Scan for the cell matching the given text and deliver its (X, Y) coordinate at center. 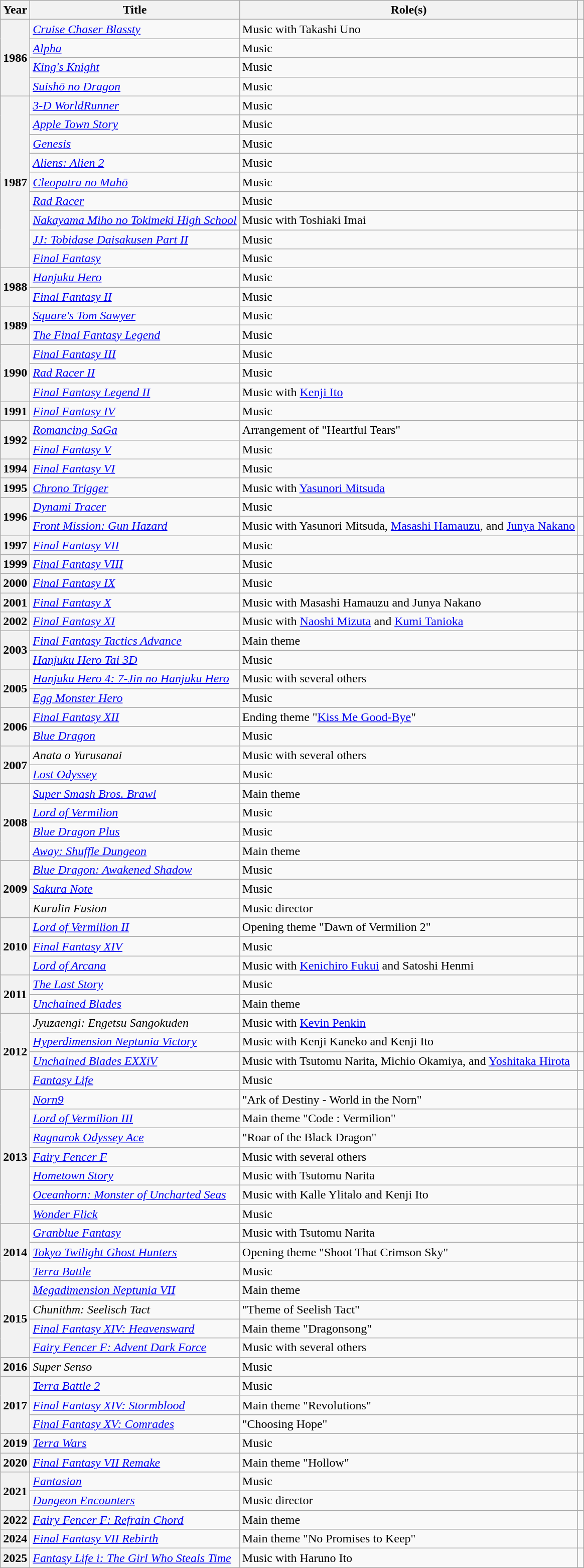
Fantasy Life i: The Girl Who Steals Time (134, 1558)
2002 (15, 622)
Sakura Note (134, 889)
Unchained Blades (134, 1004)
Music with Yasunori Mitsuda (408, 488)
3-D WorldRunner (134, 105)
Final Fantasy V (134, 449)
Oceanhorn: Monster of Uncharted Seas (134, 1195)
Music with Kenji Kaneko and Kenji Ito (408, 1042)
Blue Dragon (134, 736)
Aliens: Alien 2 (134, 163)
Music with Tsutomu Narita, Michio Okamiya, and Yoshitaka Hirota (408, 1061)
Final Fantasy XIV: Stormblood (134, 1405)
Ragnarok Odyssey Ace (134, 1137)
"Ark of Destiny - World in the Norn" (408, 1099)
Blue Dragon: Awakened Shadow (134, 870)
1995 (15, 488)
Ending theme "Kiss Me Good-Bye" (408, 717)
JJ: Tobidase Daisakusen Part II (134, 239)
Fairy Fencer F: Refrain Chord (134, 1520)
Hanjuku Hero (134, 278)
Egg Monster Hero (134, 698)
Final Fantasy X (134, 602)
Cleopatra no Mahō (134, 182)
The Last Story (134, 985)
"Choosing Hope" (408, 1424)
Granblue Fantasy (134, 1233)
Final Fantasy VIII (134, 564)
Final Fantasy XIV: Heavensward (134, 1329)
2008 (15, 822)
Final Fantasy XIV (134, 946)
Anata o Yurusanai (134, 755)
Music with Kalle Ylitalo and Kenji Ito (408, 1195)
2007 (15, 765)
2022 (15, 1520)
2012 (15, 1051)
Title (134, 10)
1986 (15, 58)
Music with Yasunori Mitsuda, Masashi Hamauzu, and Junya Nakano (408, 526)
The Final Fantasy Legend (134, 335)
Hometown Story (134, 1176)
Music with Toshiaki Imai (408, 220)
Final Fantasy XV: Comrades (134, 1424)
2005 (15, 688)
Hanjuku Hero Tai 3D (134, 660)
Music with Kevin Penkin (408, 1023)
2014 (15, 1252)
Main theme "Code : Vermilion" (408, 1118)
Music with Masashi Hamauzu and Junya Nakano (408, 602)
Main theme "Hollow" (408, 1463)
Alpha (134, 48)
Hyperdimension Neptunia Victory (134, 1042)
1997 (15, 545)
Genesis (134, 144)
Final Fantasy VII (134, 545)
Square's Tom Sawyer (134, 316)
Final Fantasy XI (134, 622)
2001 (15, 602)
Final Fantasy IX (134, 583)
Blue Dragon Plus (134, 831)
Unchained Blades EXXiV (134, 1061)
1996 (15, 516)
Suishō no Dragon (134, 86)
2011 (15, 994)
Music with Kenichiro Fukui and Satoshi Henmi (408, 966)
Final Fantasy III (134, 354)
Main theme "Revolutions" (408, 1405)
Romancing SaGa (134, 430)
Final Fantasy XII (134, 717)
2015 (15, 1319)
Final Fantasy VII Rebirth (134, 1539)
Terra Wars (134, 1443)
Fantasian (134, 1482)
2019 (15, 1443)
1989 (15, 325)
Final Fantasy VII Remake (134, 1463)
Terra Battle (134, 1271)
2016 (15, 1367)
Lord of Arcana (134, 966)
Arrangement of "Heartful Tears" (408, 430)
1990 (15, 373)
Opening theme "Shoot That Crimson Sky" (408, 1252)
Music with Naoshi Mizuta and Kumi Tanioka (408, 622)
Main theme "No Promises to Keep" (408, 1539)
Opening theme "Dawn of Vermilion 2" (408, 927)
1988 (15, 287)
Megadimension Neptunia VII (134, 1290)
"Theme of Seelish Tact" (408, 1309)
Norn9 (134, 1099)
Terra Battle 2 (134, 1386)
2010 (15, 946)
Fantasy Life (134, 1080)
Final Fantasy IV (134, 411)
2003 (15, 650)
2021 (15, 1491)
1991 (15, 411)
Final Fantasy Legend II (134, 392)
Chrono Trigger (134, 488)
Role(s) (408, 10)
Front Mission: Gun Hazard (134, 526)
Apple Town Story (134, 125)
Away: Shuffle Dungeon (134, 851)
Final Fantasy (134, 259)
2017 (15, 1405)
2020 (15, 1463)
Lord of Vermilion (134, 812)
Fairy Fencer F: Advent Dark Force (134, 1348)
Music with Haruno Ito (408, 1558)
1987 (15, 182)
2024 (15, 1539)
Super Smash Bros. Brawl (134, 793)
2009 (15, 889)
1994 (15, 468)
2000 (15, 583)
Super Senso (134, 1367)
1999 (15, 564)
Lord of Vermilion II (134, 927)
Main theme "Dragonsong" (408, 1329)
Cruise Chaser Blassty (134, 29)
Nakayama Miho no Tokimeki High School (134, 220)
Hanjuku Hero 4: 7-Jin no Hanjuku Hero (134, 679)
2006 (15, 727)
1992 (15, 440)
Final Fantasy II (134, 297)
King's Knight (134, 67)
Dungeon Encounters (134, 1501)
Jyuzaengi: Engetsu Sangokuden (134, 1023)
"Roar of the Black Dragon" (408, 1137)
Year (15, 10)
Fairy Fencer F (134, 1156)
2025 (15, 1558)
Rad Racer II (134, 373)
Wonder Flick (134, 1214)
Tokyo Twilight Ghost Hunters (134, 1252)
Lord of Vermilion III (134, 1118)
Final Fantasy Tactics Advance (134, 641)
Chunithm: Seelisch Tact (134, 1309)
Kurulin Fusion (134, 908)
2013 (15, 1156)
Dynami Tracer (134, 507)
Lost Odyssey (134, 774)
Music with Takashi Uno (408, 29)
Music with Kenji Ito (408, 392)
Final Fantasy VI (134, 468)
Rad Racer (134, 201)
